For the text-containing cell, return its midpoint in [X, Y] coordinate format. 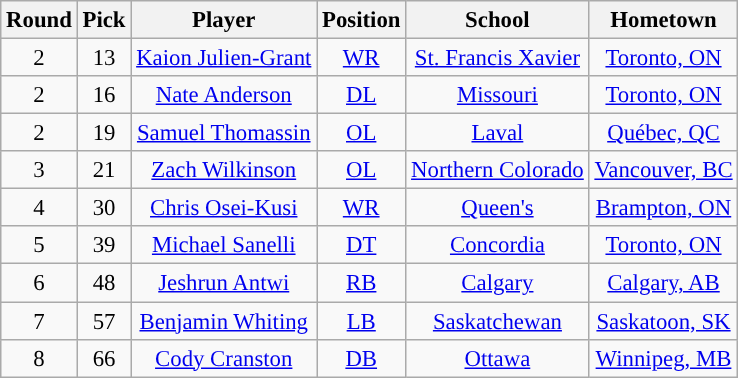
Calgary [498, 283]
Laval [498, 133]
19 [104, 133]
DL [362, 95]
Queen's [498, 208]
48 [104, 283]
Kaion Julien-Grant [224, 58]
Concordia [498, 245]
St. Francis Xavier [498, 58]
39 [104, 245]
Calgary, AB [664, 283]
Michael Sanelli [224, 245]
Québec, QC [664, 133]
DT [362, 245]
Nate Anderson [224, 95]
8 [39, 358]
7 [39, 321]
Saskatchewan [498, 321]
6 [39, 283]
Samuel Thomassin [224, 133]
3 [39, 170]
School [498, 20]
Hometown [664, 20]
21 [104, 170]
DB [362, 358]
Round [39, 20]
Winnipeg, MB [664, 358]
Chris Osei-Kusi [224, 208]
RB [362, 283]
LB [362, 321]
Ottawa [498, 358]
30 [104, 208]
4 [39, 208]
Missouri [498, 95]
Cody Cranston [224, 358]
Pick [104, 20]
Benjamin Whiting [224, 321]
66 [104, 358]
13 [104, 58]
Zach Wilkinson [224, 170]
5 [39, 245]
Saskatoon, SK [664, 321]
Player [224, 20]
16 [104, 95]
Position [362, 20]
Jeshrun Antwi [224, 283]
Brampton, ON [664, 208]
Vancouver, BC [664, 170]
Northern Colorado [498, 170]
57 [104, 321]
